Identify which cell holds the provided text, then report its [x, y] central coordinate. 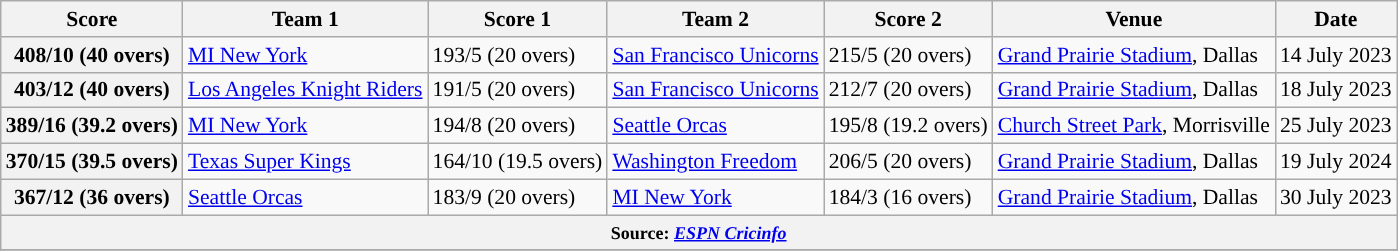
206/5 (20 overs) [908, 162]
184/3 (16 overs) [908, 197]
Church Street Park, Morrisville [1134, 126]
370/15 (39.5 overs) [92, 162]
193/5 (20 overs) [518, 55]
Texas Super Kings [306, 162]
18 July 2023 [1336, 90]
30 July 2023 [1336, 197]
19 July 2024 [1336, 162]
367/12 (36 overs) [92, 197]
Score 2 [908, 19]
Team 1 [306, 19]
195/8 (19.2 overs) [908, 126]
403/12 (40 overs) [92, 90]
Score [92, 19]
Washington Freedom [715, 162]
Los Angeles Knight Riders [306, 90]
183/9 (20 overs) [518, 197]
164/10 (19.5 overs) [518, 162]
408/10 (40 overs) [92, 55]
14 July 2023 [1336, 55]
Venue [1134, 19]
194/8 (20 overs) [518, 126]
191/5 (20 overs) [518, 90]
212/7 (20 overs) [908, 90]
Team 2 [715, 19]
25 July 2023 [1336, 126]
Date [1336, 19]
Source: ESPN Cricinfo [699, 233]
389/16 (39.2 overs) [92, 126]
215/5 (20 overs) [908, 55]
Score 1 [518, 19]
